Scan for the cell matching the given text and deliver its (X, Y) coordinate at center. 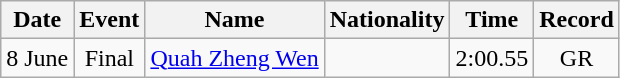
Time (492, 20)
Event (110, 20)
Nationality (387, 20)
Quah Zheng Wen (234, 58)
Final (110, 58)
Date (38, 20)
Record (577, 20)
GR (577, 58)
2:00.55 (492, 58)
Name (234, 20)
8 June (38, 58)
